Provide the [X, Y] coordinate of the cell's center where the given text is located.  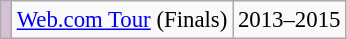
Web.com Tour (Finals) [122, 20]
2013–2015 [290, 20]
